Locate the cell with the specified text and output its [x, y] center coordinate. 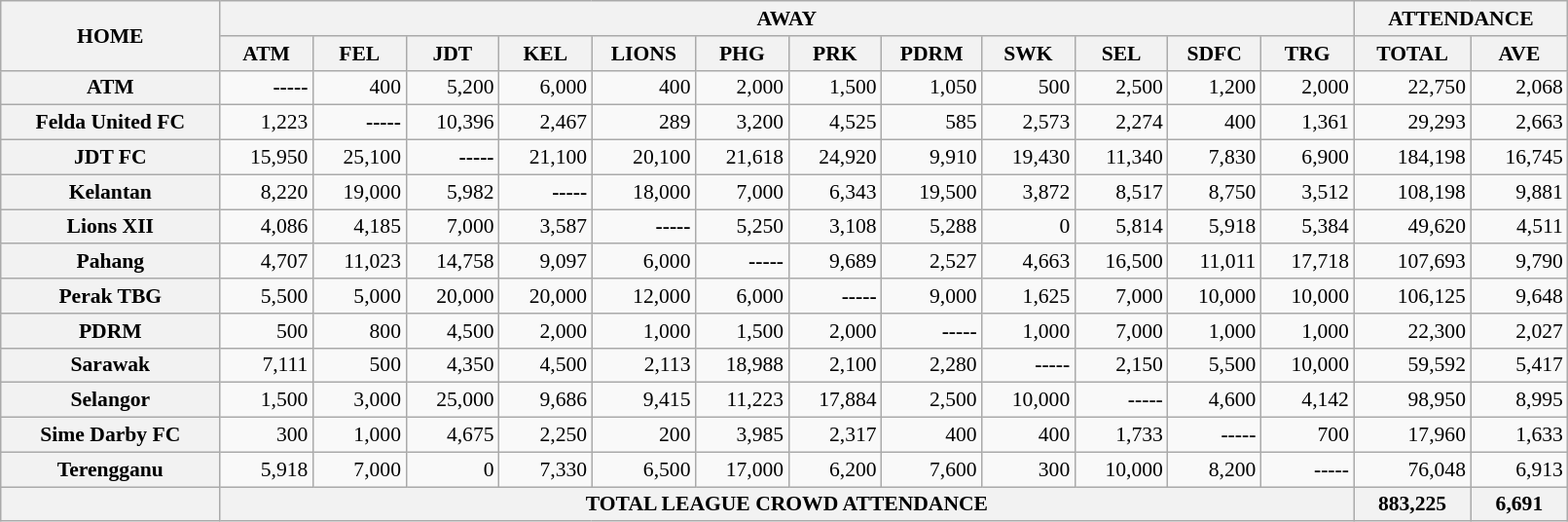
4,525 [835, 123]
11,011 [1215, 262]
ATTENDANCE [1461, 19]
17,884 [835, 400]
2,150 [1121, 365]
2,027 [1519, 331]
1,625 [1029, 296]
3,587 [546, 227]
3,000 [359, 400]
AVE [1519, 54]
7,111 [267, 365]
2,250 [546, 435]
184,198 [1412, 158]
8,995 [1519, 400]
1,050 [932, 88]
289 [643, 123]
9,881 [1519, 192]
18,988 [743, 365]
4,350 [453, 365]
1,361 [1307, 123]
HOME [111, 35]
3,985 [743, 435]
Pahang [111, 262]
Kelantan [111, 192]
2,274 [1121, 123]
16,500 [1121, 262]
PRK [835, 54]
9,097 [546, 262]
3,200 [743, 123]
SWK [1029, 54]
24,920 [835, 158]
TRG [1307, 54]
19,500 [932, 192]
800 [359, 331]
7,330 [546, 469]
4,511 [1519, 227]
21,100 [546, 158]
6,500 [643, 469]
7,830 [1215, 158]
TOTAL [1412, 54]
17,960 [1412, 435]
FEL [359, 54]
19,000 [359, 192]
Selangor [111, 400]
17,718 [1307, 262]
4,086 [267, 227]
5,288 [932, 227]
22,300 [1412, 331]
JDT FC [111, 158]
5,982 [453, 192]
2,068 [1519, 88]
2,317 [835, 435]
106,125 [1412, 296]
76,048 [1412, 469]
4,675 [453, 435]
20,100 [643, 158]
4,142 [1307, 400]
9,910 [932, 158]
3,512 [1307, 192]
1,200 [1215, 88]
5,250 [743, 227]
18,000 [643, 192]
6,343 [835, 192]
PHG [743, 54]
2,280 [932, 365]
11,340 [1121, 158]
6,691 [1519, 504]
5,000 [359, 296]
5,384 [1307, 227]
4,663 [1029, 262]
2,113 [643, 365]
8,220 [267, 192]
1,223 [267, 123]
8,200 [1215, 469]
9,648 [1519, 296]
KEL [546, 54]
6,900 [1307, 158]
49,620 [1412, 227]
2,100 [835, 365]
2,573 [1029, 123]
200 [643, 435]
8,750 [1215, 192]
2,467 [546, 123]
Perak TBG [111, 296]
4,600 [1215, 400]
585 [932, 123]
1,633 [1519, 435]
19,430 [1029, 158]
4,707 [267, 262]
883,225 [1412, 504]
Sarawak [111, 365]
25,100 [359, 158]
Lions XII [111, 227]
11,223 [743, 400]
98,950 [1412, 400]
Sime Darby FC [111, 435]
21,618 [743, 158]
LIONS [643, 54]
AWAY [786, 19]
108,198 [1412, 192]
1,733 [1121, 435]
3,872 [1029, 192]
9,415 [643, 400]
9,686 [546, 400]
16,745 [1519, 158]
SEL [1121, 54]
10,396 [453, 123]
5,417 [1519, 365]
Terengganu [111, 469]
9,790 [1519, 262]
7,600 [932, 469]
59,592 [1412, 365]
14,758 [453, 262]
22,750 [1412, 88]
6,200 [835, 469]
SDFC [1215, 54]
5,200 [453, 88]
4,185 [359, 227]
6,913 [1519, 469]
Felda United FC [111, 123]
700 [1307, 435]
29,293 [1412, 123]
17,000 [743, 469]
12,000 [643, 296]
107,693 [1412, 262]
JDT [453, 54]
25,000 [453, 400]
3,108 [835, 227]
15,950 [267, 158]
2,663 [1519, 123]
11,023 [359, 262]
TOTAL LEAGUE CROWD ATTENDANCE [786, 504]
8,517 [1121, 192]
5,814 [1121, 227]
9,689 [835, 262]
2,527 [932, 262]
9,000 [932, 296]
